Output the (X, Y) coordinate of the center of the cell containing the given text.  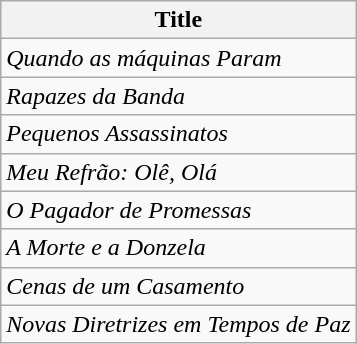
O Pagador de Promessas (178, 210)
Quando as máquinas Param (178, 58)
Title (178, 20)
Novas Diretrizes em Tempos de Paz (178, 324)
Rapazes da Banda (178, 96)
Meu Refrão: Olê, Olá (178, 172)
Pequenos Assassinatos (178, 134)
A Morte e a Donzela (178, 248)
Cenas de um Casamento (178, 286)
